Return the [X, Y] coordinate for the center point of the cell that contains the specified text.  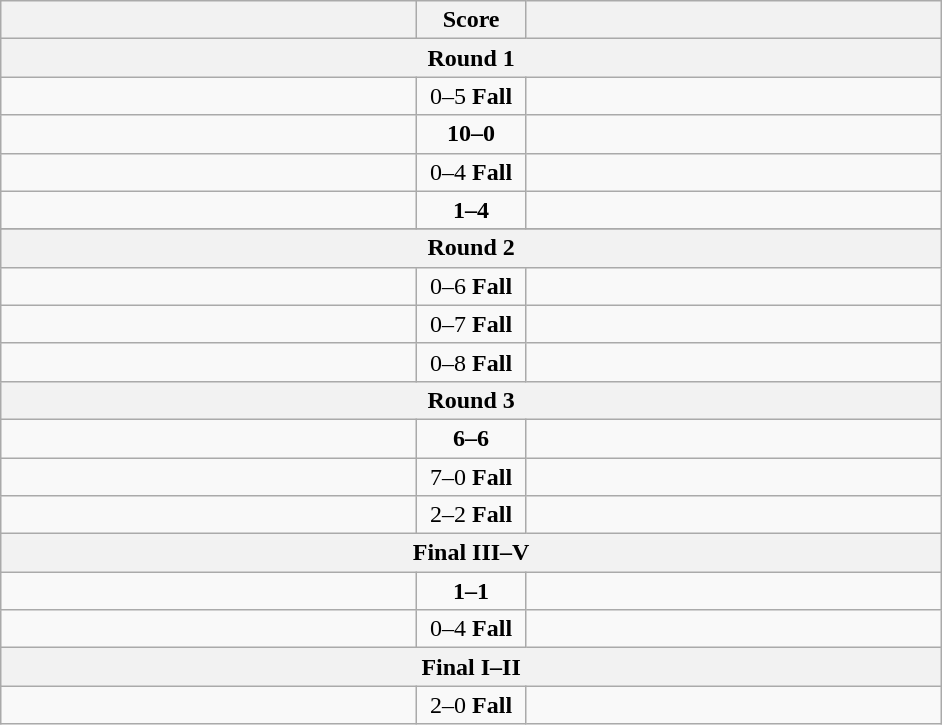
0–5 Fall [472, 96]
Final I–II [472, 667]
1–1 [472, 591]
Round 1 [472, 58]
Final III–V [472, 553]
0–7 Fall [472, 324]
Round 3 [472, 400]
6–6 [472, 438]
0–8 Fall [472, 362]
2–2 Fall [472, 515]
2–0 Fall [472, 705]
Round 2 [472, 248]
Score [472, 20]
0–6 Fall [472, 286]
10–0 [472, 134]
1–4 [472, 210]
7–0 Fall [472, 477]
